Scan for the cell matching the given text and deliver its (x, y) coordinate at center. 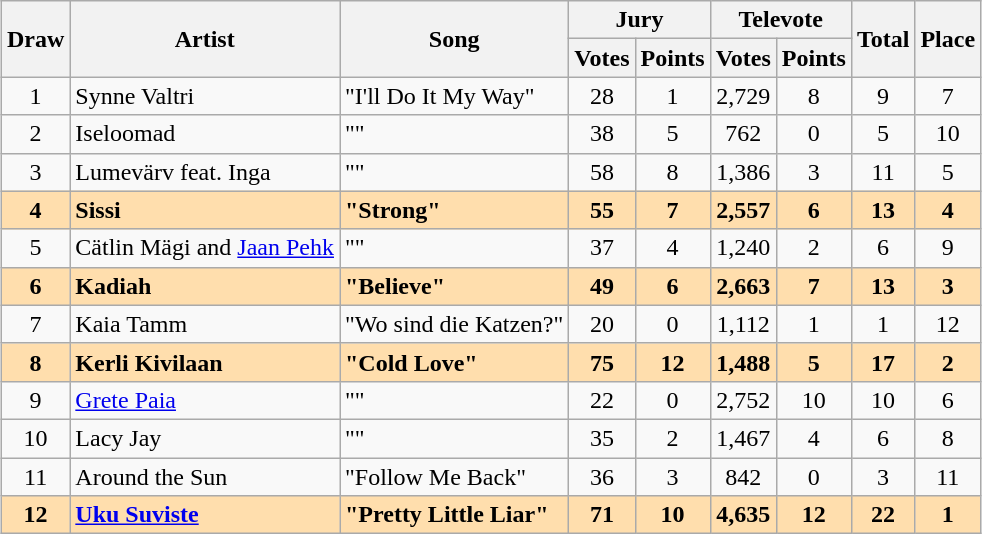
1,112 (743, 324)
"Pretty Little Liar" (454, 515)
"Strong" (454, 210)
2,557 (743, 210)
"Follow Me Back" (454, 477)
Jury (640, 20)
Grete Paia (205, 400)
37 (602, 248)
35 (602, 438)
Kerli Kivilaan (205, 362)
Lumevärv feat. Inga (205, 172)
"Wo sind die Katzen?" (454, 324)
2,663 (743, 286)
20 (602, 324)
58 (602, 172)
Total (883, 39)
2,752 (743, 400)
"I'll Do It My Way" (454, 96)
Cätlin Mägi and Jaan Pehk (205, 248)
55 (602, 210)
Kaia Tamm (205, 324)
762 (743, 134)
Televote (780, 20)
28 (602, 96)
Kadiah (205, 286)
842 (743, 477)
17 (883, 362)
71 (602, 515)
"Cold Love" (454, 362)
Around the Sun (205, 477)
49 (602, 286)
1,467 (743, 438)
Uku Suviste (205, 515)
Song (454, 39)
"Believe" (454, 286)
75 (602, 362)
Artist (205, 39)
36 (602, 477)
38 (602, 134)
Sissi (205, 210)
Lacy Jay (205, 438)
Draw (35, 39)
2,729 (743, 96)
1,386 (743, 172)
Place (948, 39)
4,635 (743, 515)
Synne Valtri (205, 96)
Iseloomad (205, 134)
1,240 (743, 248)
1,488 (743, 362)
